Provide the [X, Y] coordinate of the cell's center where the given text is located.  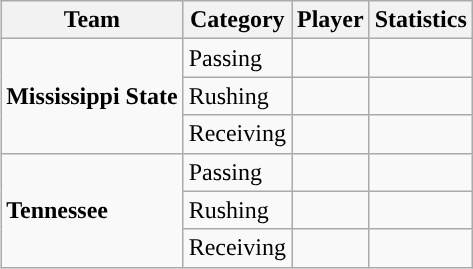
Category [237, 20]
Mississippi State [92, 96]
Team [92, 20]
Tennessee [92, 210]
Statistics [420, 20]
Player [331, 20]
